Find where the given text appears and provide that cell's center as (x, y) coordinate. 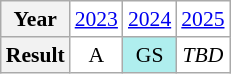
Year (36, 19)
A (96, 55)
2023 (96, 19)
TBD (202, 55)
GS (150, 55)
2024 (150, 19)
Result (36, 55)
2025 (202, 19)
